Provide the [x, y] coordinate of the cell's center where the given text is located.  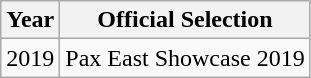
Pax East Showcase 2019 [185, 58]
Official Selection [185, 20]
Year [30, 20]
2019 [30, 58]
